Return (X, Y) of the center of cell containing provided text 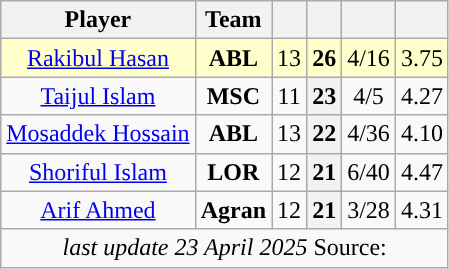
last update 23 April 2025 Source: (225, 248)
4.31 (422, 210)
Shoriful Islam (98, 172)
3/28 (369, 210)
4/36 (369, 134)
Mosaddek Hossain (98, 134)
4/5 (369, 96)
4.47 (422, 172)
26 (324, 58)
11 (290, 96)
Arif Ahmed (98, 210)
Taijul Islam (98, 96)
3.75 (422, 58)
Rakibul Hasan (98, 58)
22 (324, 134)
4.10 (422, 134)
6/40 (369, 172)
LOR (233, 172)
4/16 (369, 58)
MSC (233, 96)
23 (324, 96)
Agran (233, 210)
4.27 (422, 96)
Player (98, 20)
Team (233, 20)
